Capture the cell that displays the provided text and extract its (x, y) central coordinate. 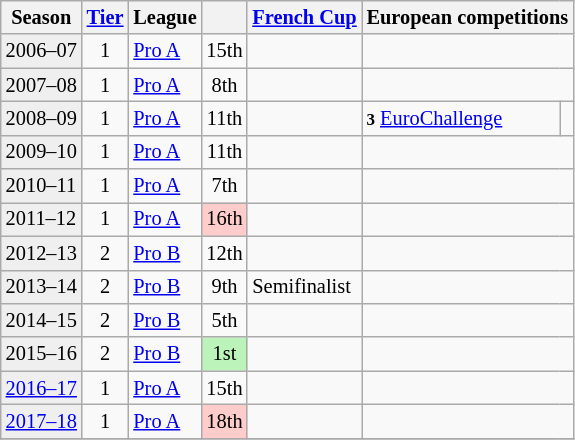
8th (225, 85)
League (164, 17)
3 EuroChallenge (461, 118)
2006–07 (42, 51)
Season (42, 17)
European competitions (468, 17)
2017–18 (42, 421)
2015–16 (42, 354)
2007–08 (42, 85)
2016–17 (42, 388)
2008–09 (42, 118)
12th (225, 253)
Tier (106, 17)
7th (225, 186)
9th (225, 287)
16th (225, 219)
2010–11 (42, 186)
2012–13 (42, 253)
2009–10 (42, 152)
1st (225, 354)
2013–14 (42, 287)
18th (225, 421)
French Cup (304, 17)
5th (225, 320)
Semifinalist (304, 287)
2011–12 (42, 219)
2014–15 (42, 320)
